From the cell containing the given text, extract its center point as [x, y] coordinate. 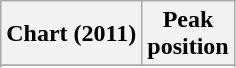
Peakposition [188, 34]
Chart (2011) [72, 34]
